Identify which cell holds the provided text, then report its [X, Y] central coordinate. 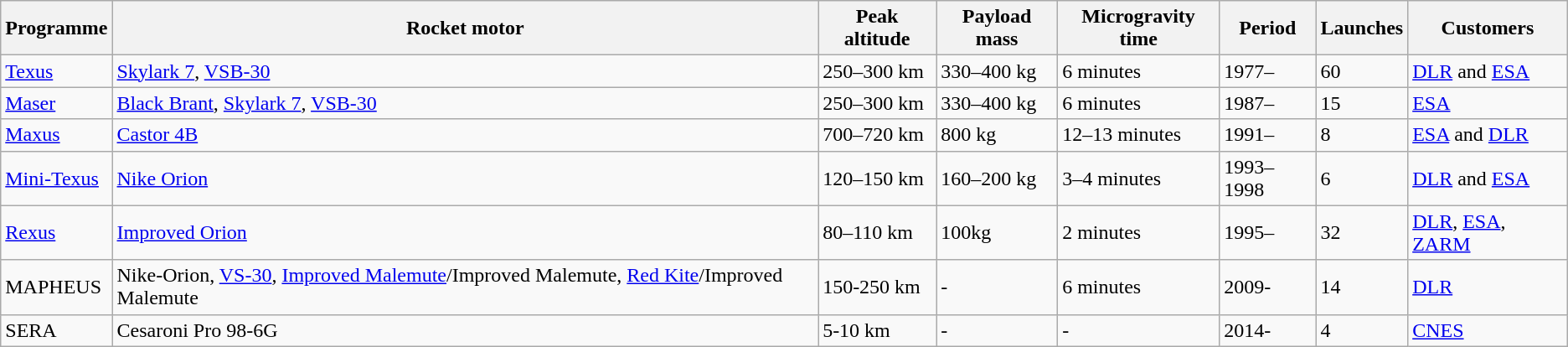
Nike-Orion, VS-30, Improved Malemute/Improved Malemute, Red Kite/Improved Malemute [466, 287]
DLR, ESA, ZARM [1488, 233]
1991– [1268, 135]
800 kg [997, 135]
700–720 km [878, 135]
Improved Orion [466, 233]
Rexus [57, 233]
MAPHEUS [57, 287]
6 [1362, 178]
12–13 minutes [1139, 135]
SERA [57, 330]
Texus [57, 71]
Maser [57, 103]
4 [1362, 330]
8 [1362, 135]
1995– [1268, 233]
ESA [1488, 103]
Black Brant, Skylark 7, VSB-30 [466, 103]
Skylark 7, VSB-30 [466, 71]
Payload mass [997, 28]
15 [1362, 103]
1987– [1268, 103]
5-10 km [878, 330]
Customers [1488, 28]
80–110 km [878, 233]
Microgravity time [1139, 28]
1977– [1268, 71]
150-250 km [878, 287]
CNES [1488, 330]
Launches [1362, 28]
Period [1268, 28]
Maxus [57, 135]
100kg [997, 233]
Mini-Texus [57, 178]
Rocket motor [466, 28]
2009- [1268, 287]
3–4 minutes [1139, 178]
60 [1362, 71]
DLR [1488, 287]
14 [1362, 287]
2014- [1268, 330]
32 [1362, 233]
Peak altitude [878, 28]
120–150 km [878, 178]
1993–1998 [1268, 178]
Programme [57, 28]
2 minutes [1139, 233]
ESA and DLR [1488, 135]
160–200 kg [997, 178]
Cesaroni Pro 98-6G [466, 330]
Castor 4B [466, 135]
Nike Orion [466, 178]
